From the cell containing the given text, extract its center point as [x, y] coordinate. 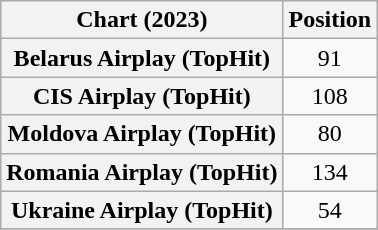
CIS Airplay (TopHit) [142, 96]
Romania Airplay (TopHit) [142, 172]
108 [330, 96]
Position [330, 20]
91 [330, 58]
80 [330, 134]
Ukraine Airplay (TopHit) [142, 210]
134 [330, 172]
54 [330, 210]
Moldova Airplay (TopHit) [142, 134]
Chart (2023) [142, 20]
Belarus Airplay (TopHit) [142, 58]
